Output the [x, y] coordinate of the center of the cell containing the given text.  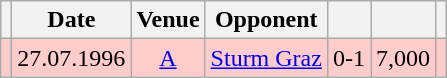
7,000 [402, 58]
27.07.1996 [72, 58]
A [168, 58]
Sturm Graz [266, 58]
0-1 [348, 58]
Venue [168, 20]
Opponent [266, 20]
Date [72, 20]
